Return [X, Y] of the center of cell containing provided text 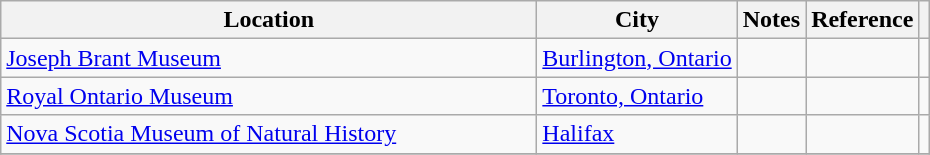
Notes [771, 20]
Reference [862, 20]
Burlington, Ontario [637, 58]
Halifax [637, 134]
Toronto, Ontario [637, 96]
Nova Scotia Museum of Natural History [269, 134]
Location [269, 20]
Royal Ontario Museum [269, 96]
Joseph Brant Museum [269, 58]
City [637, 20]
